Provide the [x, y] coordinate of the cell's center where the given text is located.  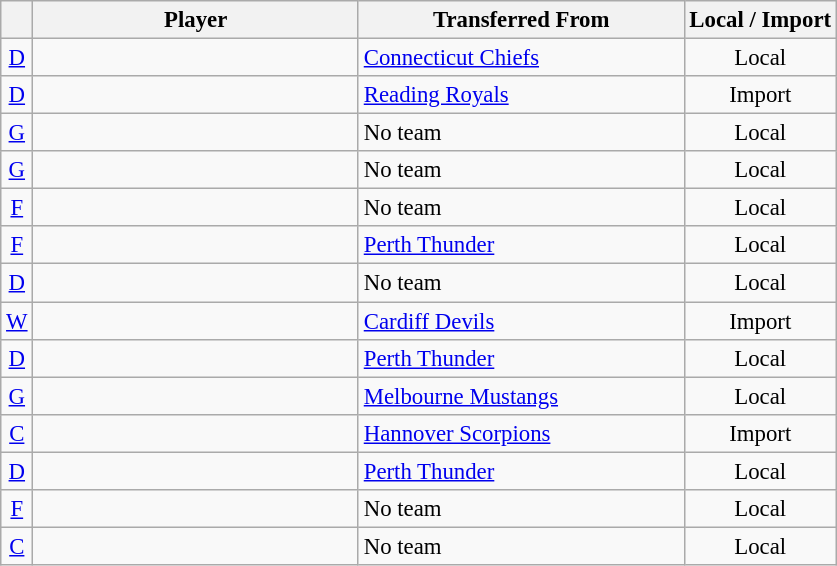
Reading Royals [521, 95]
Player [196, 20]
Local / Import [760, 20]
Hannover Scorpions [521, 433]
W [17, 321]
Melbourne Mustangs [521, 396]
Transferred From [521, 20]
Connecticut Chiefs [521, 58]
Cardiff Devils [521, 321]
